Return [X, Y] of the center of cell containing provided text 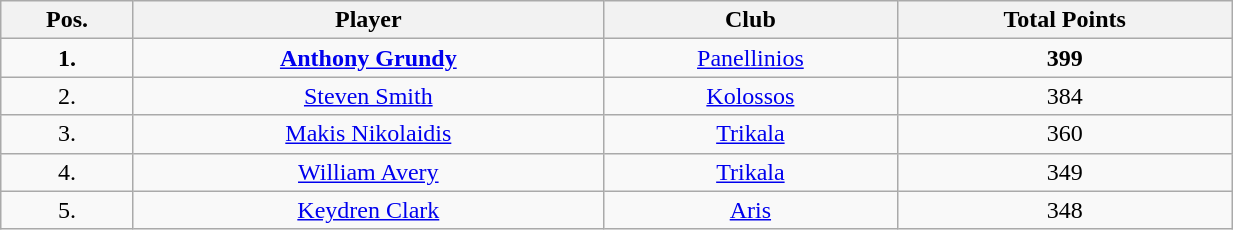
1. [68, 58]
5. [68, 210]
Total Points [1065, 20]
Makis Nikolaidis [368, 134]
360 [1065, 134]
384 [1065, 96]
3. [68, 134]
Pos. [68, 20]
William Avery [368, 172]
Keydren Clark [368, 210]
399 [1065, 58]
Anthony Grundy [368, 58]
2. [68, 96]
349 [1065, 172]
Aris [750, 210]
4. [68, 172]
348 [1065, 210]
Player [368, 20]
Steven Smith [368, 96]
Club [750, 20]
Kolossos [750, 96]
Panellinios [750, 58]
